Output the [X, Y] coordinate of the center of the cell containing the given text.  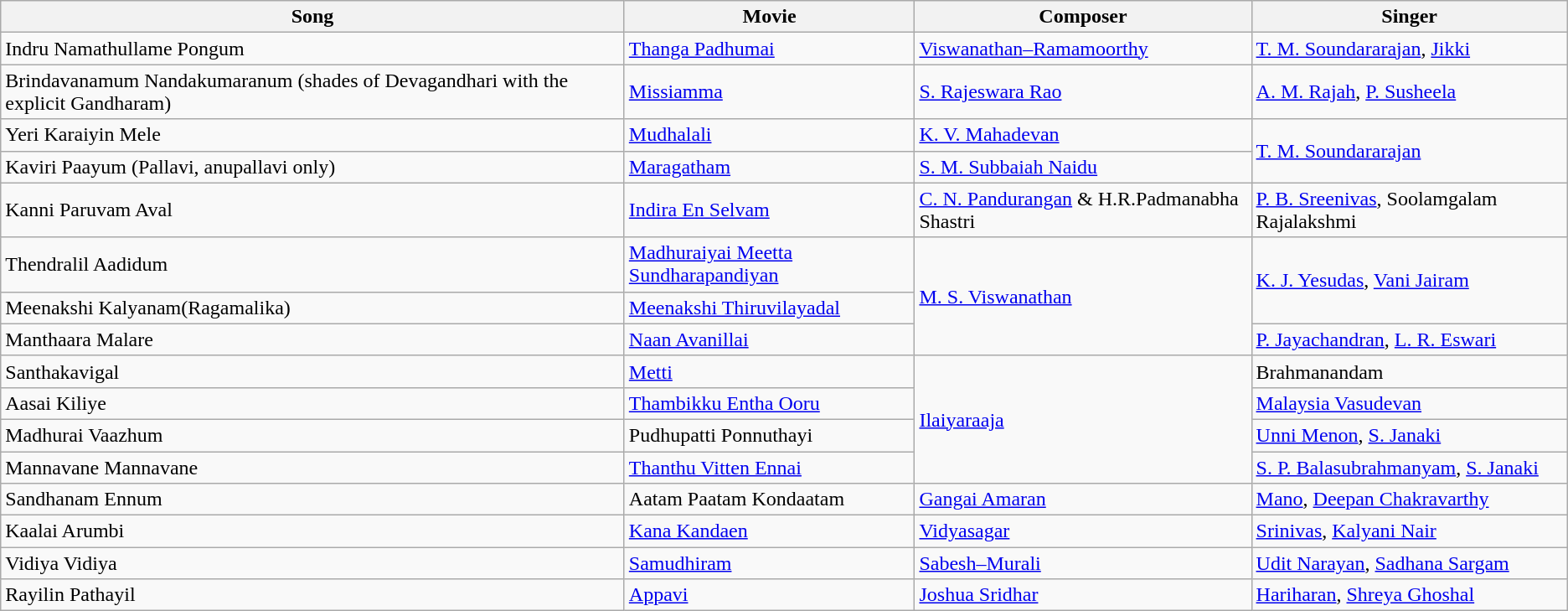
Brindavanamum Nandakumaranum (shades of Devagandhari with the explicit Gandharam) [313, 92]
Udit Narayan, Sadhana Sargam [1409, 563]
Meenakshi Thiruvilayadal [769, 308]
Naan Avanillai [769, 339]
Madhuraiyai Meetta Sundharapandiyan [769, 265]
Gangai Amaran [1083, 500]
Brahmanandam [1409, 371]
Maragatham [769, 167]
Ilaiyaraaja [1083, 419]
Pudhupatti Ponnuthayi [769, 435]
S. P. Balasubrahmanyam, S. Janaki [1409, 467]
Sabesh–Murali [1083, 563]
Santhakavigal [313, 371]
Samudhiram [769, 563]
Joshua Sridhar [1083, 595]
Aatam Paatam Kondaatam [769, 500]
Vidyasagar [1083, 531]
Yeri Karaiyin Mele [313, 135]
Thambikku Entha Ooru [769, 403]
Appavi [769, 595]
Malaysia Vasudevan [1409, 403]
P. Jayachandran, L. R. Eswari [1409, 339]
Kaalai Arumbi [313, 531]
Composer [1083, 17]
S. Rajeswara Rao [1083, 92]
Kana Kandaen [769, 531]
Indira En Selvam [769, 210]
Kaviri Paayum (Pallavi, anupallavi only) [313, 167]
P. B. Sreenivas, Soolamgalam Rajalakshmi [1409, 210]
Rayilin Pathayil [313, 595]
Indru Namathullame Pongum [313, 49]
Meenakshi Kalyanam(Ragamalika) [313, 308]
Thanthu Vitten Ennai [769, 467]
Singer [1409, 17]
Unni Menon, S. Janaki [1409, 435]
Mannavane Mannavane [313, 467]
Madhurai Vaazhum [313, 435]
Kanni Paruvam Aval [313, 210]
T. M. Soundararajan, Jikki [1409, 49]
Mano, Deepan Chakravarthy [1409, 500]
A. M. Rajah, P. Susheela [1409, 92]
Thanga Padhumai [769, 49]
Manthaara Malare [313, 339]
Mudhalali [769, 135]
Hariharan, Shreya Ghoshal [1409, 595]
S. M. Subbaiah Naidu [1083, 167]
C. N. Pandurangan & H.R.Padmanabha Shastri [1083, 210]
Sandhanam Ennum [313, 500]
Missiamma [769, 92]
Thendralil Aadidum [313, 265]
Srinivas, Kalyani Nair [1409, 531]
Metti [769, 371]
T. M. Soundararajan [1409, 151]
Song [313, 17]
K. V. Mahadevan [1083, 135]
K. J. Yesudas, Vani Jairam [1409, 280]
M. S. Viswanathan [1083, 297]
Aasai Kiliye [313, 403]
Vidiya Vidiya [313, 563]
Viswanathan–Ramamoorthy [1083, 49]
Movie [769, 17]
